For the text-containing cell, return its midpoint in (X, Y) coordinate format. 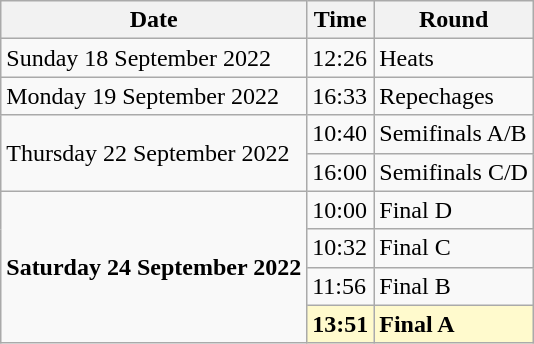
Final A (454, 324)
Date (154, 20)
11:56 (340, 286)
10:00 (340, 210)
Saturday 24 September 2022 (154, 267)
Round (454, 20)
13:51 (340, 324)
10:32 (340, 248)
Time (340, 20)
Final C (454, 248)
Final B (454, 286)
Semifinals C/D (454, 172)
Semifinals A/B (454, 134)
Thursday 22 September 2022 (154, 153)
Heats (454, 58)
12:26 (340, 58)
Final D (454, 210)
Repechages (454, 96)
16:00 (340, 172)
Sunday 18 September 2022 (154, 58)
10:40 (340, 134)
Monday 19 September 2022 (154, 96)
16:33 (340, 96)
